Detect which cell encompasses the target text, then output its [x, y] center coordinate. 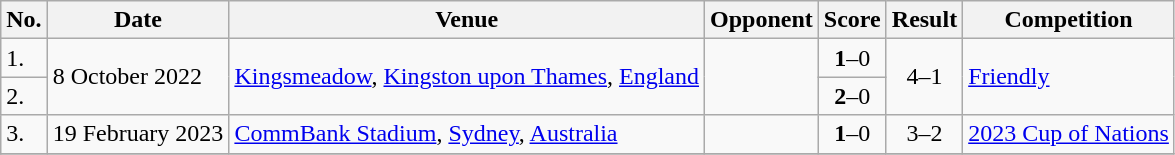
2–0 [852, 96]
1. [24, 58]
Date [138, 20]
8 October 2022 [138, 77]
3. [24, 134]
2023 Cup of Nations [1069, 134]
2. [24, 96]
3–2 [924, 134]
4–1 [924, 77]
Friendly [1069, 77]
19 February 2023 [138, 134]
Score [852, 20]
Competition [1069, 20]
Result [924, 20]
No. [24, 20]
Kingsmeadow, Kingston upon Thames, England [467, 77]
CommBank Stadium, Sydney, Australia [467, 134]
Opponent [762, 20]
Venue [467, 20]
